Find where the given text appears and provide that cell's center as [X, Y] coordinate. 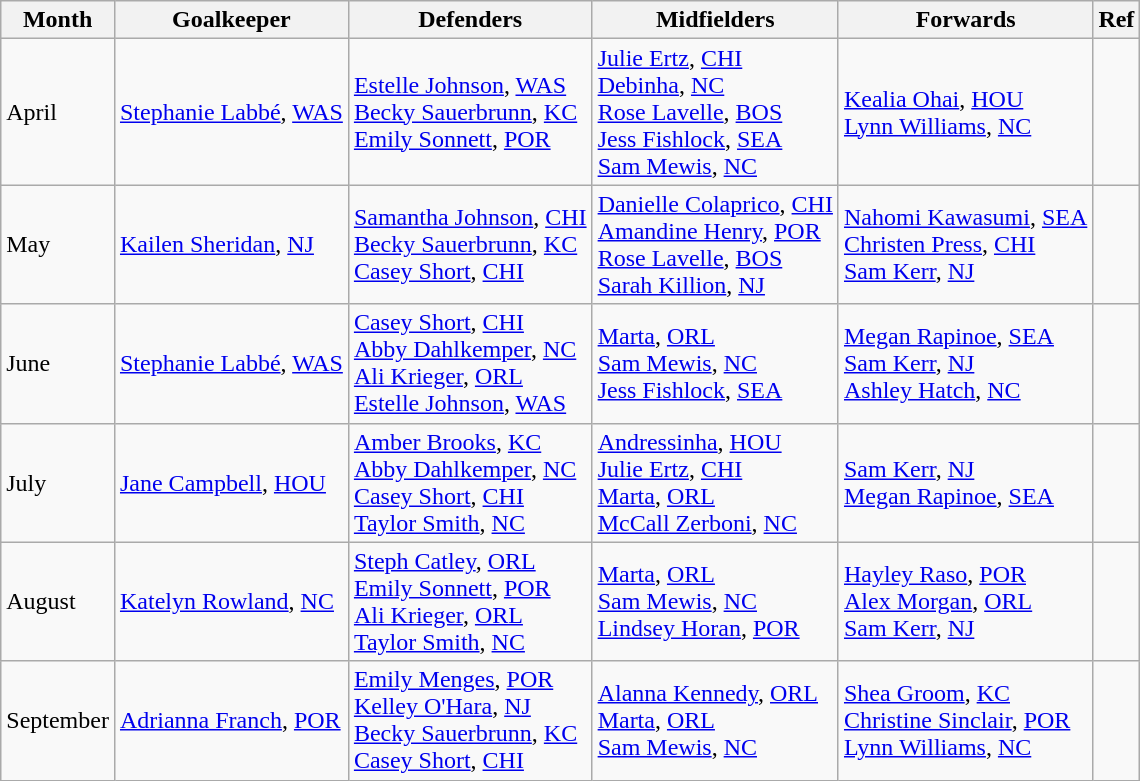
Defenders [470, 20]
Alanna Kennedy, ORL Marta, ORL Sam Mewis, NC [715, 720]
Ref [1116, 20]
June [58, 364]
Danielle Colaprico, CHI Amandine Henry, POR Rose Lavelle, BOS Sarah Killion, NJ [715, 244]
Sam Kerr, NJ Megan Rapinoe, SEA [965, 482]
September [58, 720]
Amber Brooks, KC Abby Dahlkemper, NC Casey Short, CHI Taylor Smith, NC [470, 482]
April [58, 112]
Forwards [965, 20]
Goalkeeper [231, 20]
Julie Ertz, CHI Debinha, NC Rose Lavelle, BOS Jess Fishlock, SEA Sam Mewis, NC [715, 112]
May [58, 244]
Casey Short, CHI Abby Dahlkemper, NC Ali Krieger, ORL Estelle Johnson, WAS [470, 364]
Nahomi Kawasumi, SEA Christen Press, CHI Sam Kerr, NJ [965, 244]
Kealia Ohai, HOU Lynn Williams, NC [965, 112]
Emily Menges, POR Kelley O'Hara, NJ Becky Sauerbrunn, KC Casey Short, CHI [470, 720]
Shea Groom, KC Christine Sinclair, POR Lynn Williams, NC [965, 720]
Katelyn Rowland, NC [231, 602]
July [58, 482]
Jane Campbell, HOU [231, 482]
Andressinha, HOU Julie Ertz, CHI Marta, ORL McCall Zerboni, NC [715, 482]
Adrianna Franch, POR [231, 720]
Hayley Raso, POR Alex Morgan, ORL Sam Kerr, NJ [965, 602]
August [58, 602]
Marta, ORL Sam Mewis, NC Lindsey Horan, POR [715, 602]
Marta, ORL Sam Mewis, NC Jess Fishlock, SEA [715, 364]
Month [58, 20]
Kailen Sheridan, NJ [231, 244]
Steph Catley, ORL Emily Sonnett, POR Ali Krieger, ORL Taylor Smith, NC [470, 602]
Estelle Johnson, WAS Becky Sauerbrunn, KC Emily Sonnett, POR [470, 112]
Samantha Johnson, CHI Becky Sauerbrunn, KC Casey Short, CHI [470, 244]
Midfielders [715, 20]
Megan Rapinoe, SEA Sam Kerr, NJ Ashley Hatch, NC [965, 364]
